Identify which cell holds the provided text, then report its (x, y) central coordinate. 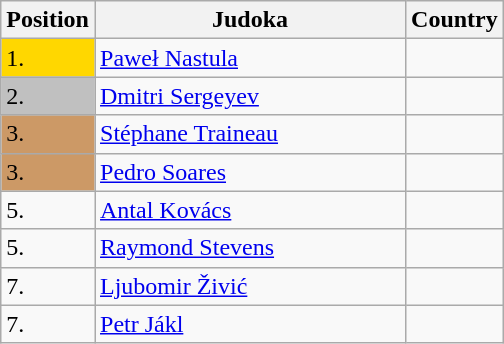
Antal Kovács (250, 210)
Judoka (250, 20)
Stéphane Traineau (250, 134)
Dmitri Sergeyev (250, 96)
2. (48, 96)
Raymond Stevens (250, 248)
Pedro Soares (250, 172)
Position (48, 20)
1. (48, 58)
Petr Jákl (250, 324)
Country (455, 20)
Ljubomir Živić (250, 286)
Paweł Nastula (250, 58)
